Capture the cell that displays the provided text and extract its (X, Y) central coordinate. 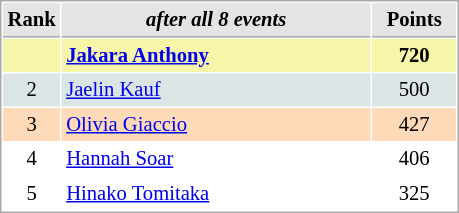
406 (414, 158)
Olivia Giaccio (216, 124)
4 (32, 158)
427 (414, 124)
Jakara Anthony (216, 56)
Hinako Tomitaka (216, 194)
Jaelin Kauf (216, 90)
2 (32, 90)
Rank (32, 20)
after all 8 events (216, 20)
500 (414, 90)
5 (32, 194)
325 (414, 194)
3 (32, 124)
Points (414, 20)
Hannah Soar (216, 158)
720 (414, 56)
